Find where the given text appears and provide that cell's center as [x, y] coordinate. 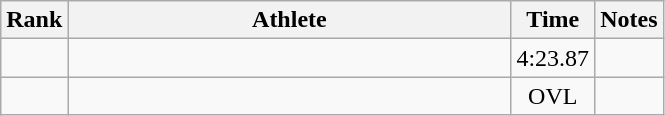
Rank [34, 20]
Time [553, 20]
Athlete [290, 20]
Notes [629, 20]
4:23.87 [553, 58]
OVL [553, 96]
